For the text-containing cell, return its midpoint in [x, y] coordinate format. 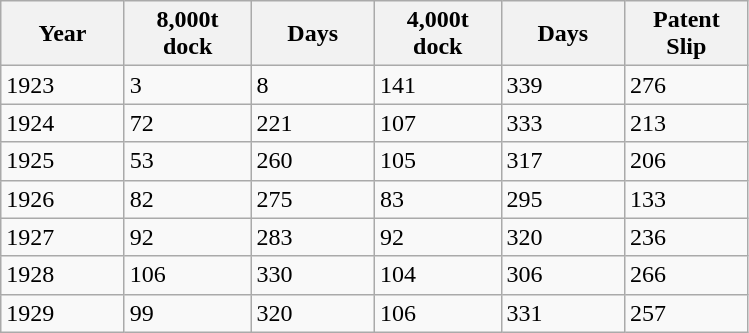
1923 [63, 85]
1924 [63, 123]
1926 [63, 199]
3 [188, 85]
1927 [63, 237]
306 [563, 275]
213 [687, 123]
53 [188, 161]
99 [188, 313]
276 [687, 85]
1925 [63, 161]
206 [687, 161]
283 [313, 237]
Patent Slip [687, 34]
72 [188, 123]
339 [563, 85]
141 [438, 85]
257 [687, 313]
333 [563, 123]
107 [438, 123]
221 [313, 123]
317 [563, 161]
331 [563, 313]
295 [563, 199]
330 [313, 275]
266 [687, 275]
1928 [63, 275]
275 [313, 199]
104 [438, 275]
236 [687, 237]
83 [438, 199]
105 [438, 161]
4,000t dock [438, 34]
8 [313, 85]
260 [313, 161]
8,000t dock [188, 34]
1929 [63, 313]
133 [687, 199]
82 [188, 199]
Year [63, 34]
